Scan for the cell matching the given text and deliver its [x, y] coordinate at center. 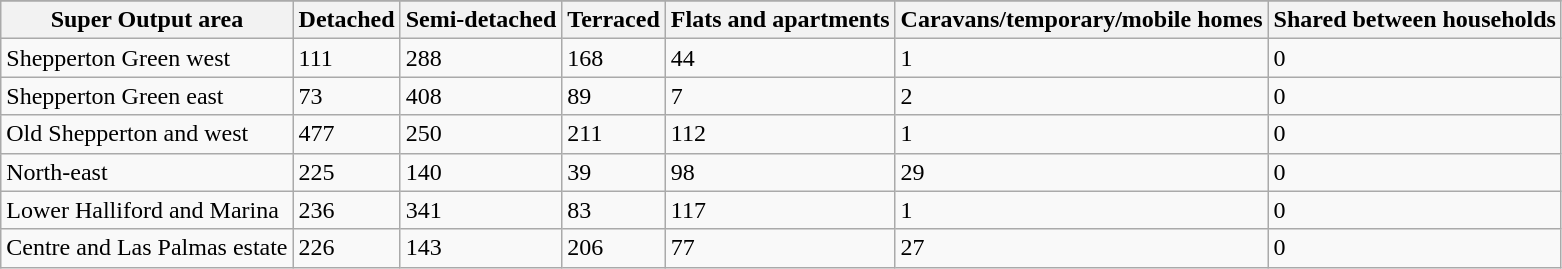
236 [346, 210]
83 [614, 210]
North-east [147, 172]
Shared between households [1414, 20]
Flats and apartments [780, 20]
112 [780, 134]
140 [481, 172]
89 [614, 96]
73 [346, 96]
Lower Halliford and Marina [147, 210]
Shepperton Green west [147, 58]
111 [346, 58]
Caravans/temporary/mobile homes [1082, 20]
341 [481, 210]
477 [346, 134]
Super Output area [147, 20]
29 [1082, 172]
44 [780, 58]
288 [481, 58]
143 [481, 248]
Terraced [614, 20]
168 [614, 58]
39 [614, 172]
Shepperton Green east [147, 96]
7 [780, 96]
250 [481, 134]
211 [614, 134]
Detached [346, 20]
Old Shepperton and west [147, 134]
98 [780, 172]
Centre and Las Palmas estate [147, 248]
Semi-detached [481, 20]
27 [1082, 248]
206 [614, 248]
408 [481, 96]
225 [346, 172]
2 [1082, 96]
226 [346, 248]
117 [780, 210]
77 [780, 248]
